Determine the (X, Y) coordinate at the center of the cell enclosing the given text.  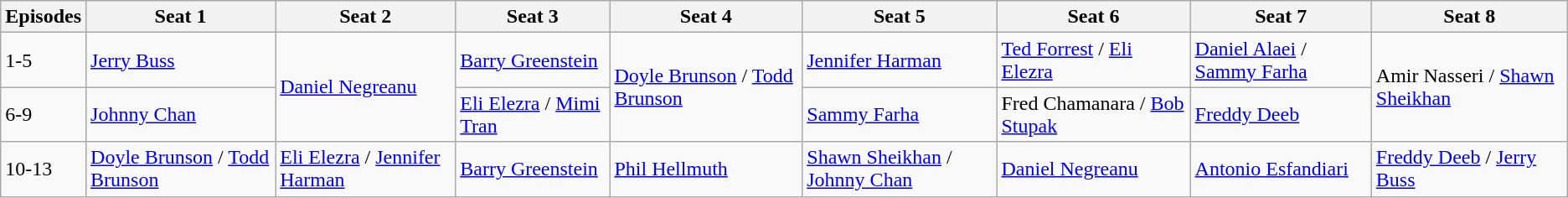
Seat 5 (900, 17)
Antonio Esfandiari (1281, 169)
Seat 4 (706, 17)
Seat 6 (1094, 17)
Seat 8 (1469, 17)
Seat 2 (365, 17)
1-5 (44, 60)
Eli Elezra / Mimi Tran (533, 114)
Freddy Deeb (1281, 114)
Seat 1 (181, 17)
Shawn Sheikhan / Johnny Chan (900, 169)
Seat 3 (533, 17)
Johnny Chan (181, 114)
Seat 7 (1281, 17)
10-13 (44, 169)
Fred Chamanara / Bob Stupak (1094, 114)
Episodes (44, 17)
Sammy Farha (900, 114)
Amir Nasseri / Shawn Sheikhan (1469, 87)
Phil Hellmuth (706, 169)
6-9 (44, 114)
Eli Elezra / Jennifer Harman (365, 169)
Daniel Alaei / Sammy Farha (1281, 60)
Ted Forrest / Eli Elezra (1094, 60)
Jennifer Harman (900, 60)
Freddy Deeb / Jerry Buss (1469, 169)
Jerry Buss (181, 60)
